For the text-containing cell, return its midpoint in [X, Y] coordinate format. 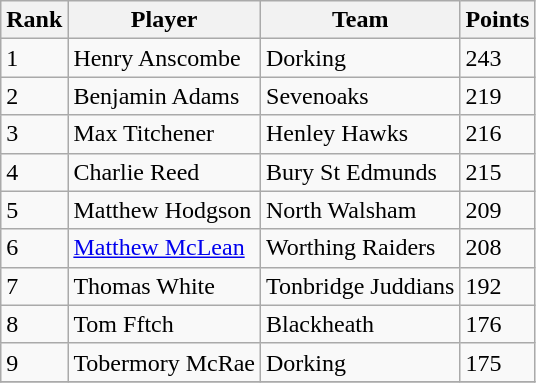
Tom Fftch [164, 324]
Max Titchener [164, 134]
Points [498, 20]
Team [360, 20]
3 [34, 134]
1 [34, 58]
Tobermory McRae [164, 362]
176 [498, 324]
192 [498, 286]
Henry Anscombe [164, 58]
Sevenoaks [360, 96]
Tonbridge Juddians [360, 286]
Matthew McLean [164, 248]
Charlie Reed [164, 172]
243 [498, 58]
Matthew Hodgson [164, 210]
Worthing Raiders [360, 248]
6 [34, 248]
Rank [34, 20]
175 [498, 362]
5 [34, 210]
Thomas White [164, 286]
Blackheath [360, 324]
Bury St Edmunds [360, 172]
Henley Hawks [360, 134]
215 [498, 172]
North Walsham [360, 210]
8 [34, 324]
209 [498, 210]
208 [498, 248]
Player [164, 20]
4 [34, 172]
2 [34, 96]
7 [34, 286]
Benjamin Adams [164, 96]
216 [498, 134]
219 [498, 96]
9 [34, 362]
